Determine the (X, Y) coordinate at the center of the cell enclosing the given text.  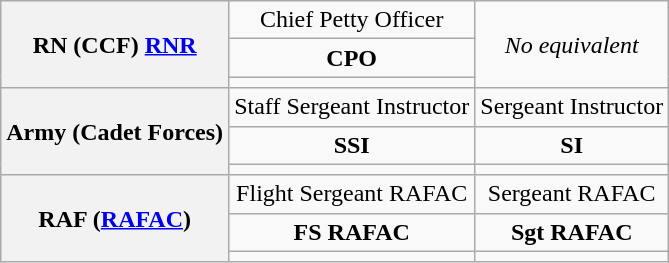
Sergeant RAFAC (572, 194)
SI (572, 145)
Army (Cadet Forces) (115, 132)
RN (CCF) RNR (115, 44)
Sergeant Instructor (572, 107)
Flight Sergeant RAFAC (352, 194)
Staff Sergeant Instructor (352, 107)
Chief Petty Officer (352, 20)
SSI (352, 145)
RAF (RAFAC) (115, 218)
FS RAFAC (352, 232)
Sgt RAFAC (572, 232)
CPO (352, 58)
No equivalent (572, 44)
